Return [x, y] of the center of cell containing provided text 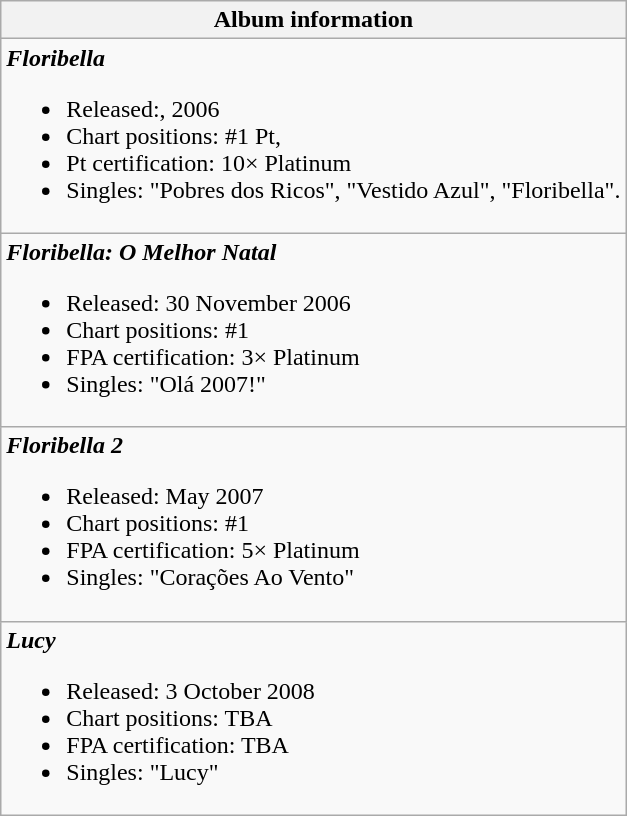
Floribella: O Melhor NatalReleased: 30 November 2006Chart positions: #1FPA certification: 3× PlatinumSingles: "Olá 2007!" [314, 330]
FloribellaReleased:, 2006Chart positions: #1 Pt,Pt certification: 10× PlatinumSingles: "Pobres dos Ricos", "Vestido Azul", "Floribella". [314, 136]
Album information [314, 20]
LucyReleased: 3 October 2008Chart positions: TBAFPA certification: TBASingles: "Lucy" [314, 718]
Floribella 2Released: May 2007Chart positions: #1FPA certification: 5× PlatinumSingles: "Corações Ao Vento" [314, 524]
